Scan for the cell matching the given text and deliver its (X, Y) coordinate at center. 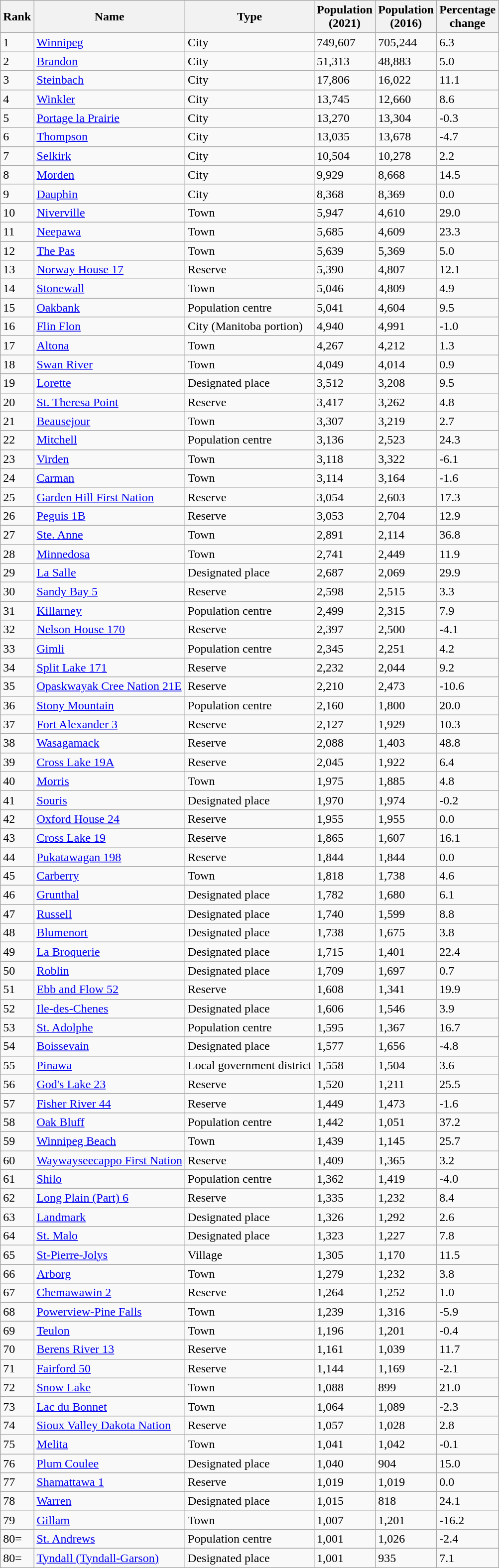
1,473 (406, 1103)
2,251 (406, 649)
3.6 (468, 1065)
-0.3 (468, 118)
31 (17, 611)
1,409 (345, 1160)
15.0 (468, 1463)
1,608 (345, 990)
God's Lake 23 (110, 1084)
8.4 (468, 1198)
36.8 (468, 535)
10,504 (345, 156)
3,054 (345, 497)
Winnipeg Beach (110, 1141)
2,598 (345, 592)
3,322 (406, 459)
1,546 (406, 1008)
25 (17, 497)
57 (17, 1103)
1,239 (345, 1312)
49 (17, 952)
2,687 (345, 573)
Lac du Bonnet (110, 1406)
1,715 (345, 952)
Fort Alexander 3 (110, 724)
-0.4 (468, 1331)
1,316 (406, 1312)
Village (250, 1255)
1,196 (345, 1331)
3.3 (468, 592)
1 (17, 42)
48 (17, 933)
42 (17, 819)
3.2 (468, 1160)
77 (17, 1482)
Ile-des-Chenes (110, 1008)
Melita (110, 1444)
2,345 (345, 649)
Stony Mountain (110, 705)
Type (250, 17)
1,449 (345, 1103)
Ste. Anne (110, 535)
33 (17, 649)
1,227 (406, 1236)
Selkirk (110, 156)
9,929 (345, 175)
7.1 (468, 1558)
Morden (110, 175)
Norway House 17 (110, 270)
67 (17, 1293)
1,367 (406, 1027)
Shamattawa 1 (110, 1482)
4.6 (468, 876)
La Broquerie (110, 952)
Waywayseecappo First Nation (110, 1160)
1,144 (345, 1368)
41 (17, 800)
1,403 (406, 743)
3.9 (468, 1008)
1,264 (345, 1293)
Opaskwayak Cree Nation 21E (110, 686)
28 (17, 554)
38 (17, 743)
7 (17, 156)
10.3 (468, 724)
72 (17, 1387)
Percentagechange (468, 17)
5,369 (406, 250)
2,499 (345, 611)
21.0 (468, 1387)
1,401 (406, 952)
46 (17, 895)
Steinbach (110, 80)
Grunthal (110, 895)
39 (17, 762)
6 (17, 137)
2,523 (406, 440)
749,607 (345, 42)
Virden (110, 459)
75 (17, 1444)
74 (17, 1425)
50 (17, 971)
1,577 (345, 1046)
8.6 (468, 99)
54 (17, 1046)
Cross Lake 19 (110, 838)
The Pas (110, 250)
Brandon (110, 61)
Killarney (110, 611)
8.8 (468, 914)
2,397 (345, 630)
21 (17, 421)
3,262 (406, 402)
1,558 (345, 1065)
1,041 (345, 1444)
Fisher River 44 (110, 1103)
Berens River 13 (110, 1349)
12 (17, 250)
1,323 (345, 1236)
2,210 (345, 686)
St. Andrews (110, 1539)
3,164 (406, 478)
Sioux Valley Dakota Nation (110, 1425)
8,369 (406, 194)
Roblin (110, 971)
29.9 (468, 573)
3,114 (345, 478)
Carman (110, 478)
2,449 (406, 554)
16 (17, 327)
2,315 (406, 611)
3 (17, 80)
-10.6 (468, 686)
48,883 (406, 61)
Garden Hill First Nation (110, 497)
1,782 (345, 895)
Sandy Bay 5 (110, 592)
22 (17, 440)
17 (17, 345)
23 (17, 459)
Nelson House 170 (110, 630)
1,057 (345, 1425)
5,947 (345, 213)
3,208 (406, 383)
4,991 (406, 327)
1,040 (345, 1463)
Ebb and Flow 52 (110, 990)
1,362 (345, 1179)
St. Theresa Point (110, 402)
-4.1 (468, 630)
-6.1 (468, 459)
61 (17, 1179)
St-Pierre-Jolys (110, 1255)
29 (17, 573)
2,891 (345, 535)
51 (17, 990)
Gimli (110, 649)
2,044 (406, 668)
Wasagamack (110, 743)
47 (17, 914)
8 (17, 175)
Rank (17, 17)
1,680 (406, 895)
1,975 (345, 781)
Blumenort (110, 933)
Tyndall (Tyndall-Garson) (110, 1558)
44 (17, 857)
Portage la Prairie (110, 118)
1,656 (406, 1046)
13,035 (345, 137)
19.9 (468, 990)
Thompson (110, 137)
4,809 (406, 289)
2,473 (406, 686)
2,515 (406, 592)
66 (17, 1274)
Minnedosa (110, 554)
1,439 (345, 1141)
10 (17, 213)
2.2 (468, 156)
1,885 (406, 781)
4,609 (406, 231)
7.9 (468, 611)
78 (17, 1501)
12.1 (468, 270)
1,007 (345, 1520)
4,610 (406, 213)
1,170 (406, 1255)
40 (17, 781)
55 (17, 1065)
2,069 (406, 573)
1,089 (406, 1406)
Pukatawagan 198 (110, 857)
2,127 (345, 724)
1,595 (345, 1027)
-4.8 (468, 1046)
Cross Lake 19A (110, 762)
818 (406, 1501)
15 (17, 308)
2.6 (468, 1217)
36 (17, 705)
5,639 (345, 250)
5,046 (345, 289)
16.7 (468, 1027)
23.3 (468, 231)
1,599 (406, 914)
1,305 (345, 1255)
29.0 (468, 213)
-5.9 (468, 1312)
11.9 (468, 554)
37.2 (468, 1122)
37 (17, 724)
25.5 (468, 1084)
30 (17, 592)
Niverville (110, 213)
14.5 (468, 175)
22.4 (468, 952)
7.8 (468, 1236)
0.9 (468, 364)
4,212 (406, 345)
70 (17, 1349)
2,741 (345, 554)
59 (17, 1141)
65 (17, 1255)
Stonewall (110, 289)
2,500 (406, 630)
Population(2021) (345, 17)
13,678 (406, 137)
1,341 (406, 990)
1,504 (406, 1065)
1,088 (345, 1387)
20.0 (468, 705)
13,745 (345, 99)
4.2 (468, 649)
-1.0 (468, 327)
Split Lake 171 (110, 668)
2,114 (406, 535)
Swan River (110, 364)
24.3 (468, 440)
1,335 (345, 1198)
76 (17, 1463)
14 (17, 289)
Flin Flon (110, 327)
51,313 (345, 61)
1,970 (345, 800)
Pinawa (110, 1065)
1,929 (406, 724)
2.7 (468, 421)
79 (17, 1520)
2,603 (406, 497)
6.1 (468, 895)
62 (17, 1198)
1,028 (406, 1425)
1.0 (468, 1293)
Fairford 50 (110, 1368)
Morris (110, 781)
4,940 (345, 327)
1,252 (406, 1293)
71 (17, 1368)
52 (17, 1008)
Boissevain (110, 1046)
2,160 (345, 705)
3,219 (406, 421)
3,136 (345, 440)
63 (17, 1217)
68 (17, 1312)
53 (17, 1027)
-4.7 (468, 137)
1,051 (406, 1122)
16.1 (468, 838)
3,512 (345, 383)
2,088 (345, 743)
-4.0 (468, 1179)
City (Manitoba portion) (250, 327)
1,606 (345, 1008)
64 (17, 1236)
3,417 (345, 402)
1,169 (406, 1368)
9.2 (468, 668)
27 (17, 535)
2,045 (345, 762)
4.9 (468, 289)
4,604 (406, 308)
Souris (110, 800)
26 (17, 516)
1.3 (468, 345)
6.3 (468, 42)
Warren (110, 1501)
1,026 (406, 1539)
58 (17, 1122)
45 (17, 876)
Dauphin (110, 194)
9 (17, 194)
-2.4 (468, 1539)
69 (17, 1331)
Winnipeg (110, 42)
1,015 (345, 1501)
Carberry (110, 876)
13,270 (345, 118)
4,014 (406, 364)
Beausejour (110, 421)
-16.2 (468, 1520)
1,974 (406, 800)
25.7 (468, 1141)
5,390 (345, 270)
1,520 (345, 1084)
3,307 (345, 421)
Local government district (250, 1065)
Population(2016) (406, 17)
1,064 (345, 1406)
Long Plain (Part) 6 (110, 1198)
32 (17, 630)
48.8 (468, 743)
Mitchell (110, 440)
8,668 (406, 175)
1,042 (406, 1444)
5,041 (345, 308)
16,022 (406, 80)
-2.1 (468, 1368)
1,145 (406, 1141)
Teulon (110, 1331)
1,161 (345, 1349)
La Salle (110, 573)
5 (17, 118)
20 (17, 402)
2,232 (345, 668)
Powerview-Pine Falls (110, 1312)
56 (17, 1084)
Shilo (110, 1179)
43 (17, 838)
-2.3 (468, 1406)
Chemawawin 2 (110, 1293)
1,675 (406, 933)
1,365 (406, 1160)
1,697 (406, 971)
1,039 (406, 1349)
1,442 (345, 1122)
13 (17, 270)
Peguis 1B (110, 516)
Altona (110, 345)
1,279 (345, 1274)
1,709 (345, 971)
60 (17, 1160)
13,304 (406, 118)
19 (17, 383)
73 (17, 1406)
1,326 (345, 1217)
Name (110, 17)
24 (17, 478)
899 (406, 1387)
10,278 (406, 156)
Landmark (110, 1217)
24.1 (468, 1501)
18 (17, 364)
1,865 (345, 838)
8,368 (345, 194)
4,049 (345, 364)
11 (17, 231)
11.1 (468, 80)
12,660 (406, 99)
1,922 (406, 762)
904 (406, 1463)
35 (17, 686)
St. Malo (110, 1236)
705,244 (406, 42)
12.9 (468, 516)
17.3 (468, 497)
1,292 (406, 1217)
11.7 (468, 1349)
Oak Bluff (110, 1122)
935 (406, 1558)
-0.1 (468, 1444)
1,800 (406, 705)
Oxford House 24 (110, 819)
4,267 (345, 345)
Gillam (110, 1520)
17,806 (345, 80)
Snow Lake (110, 1387)
4 (17, 99)
Plum Coulee (110, 1463)
34 (17, 668)
3,053 (345, 516)
Russell (110, 914)
Lorette (110, 383)
Arborg (110, 1274)
2 (17, 61)
Neepawa (110, 231)
3,118 (345, 459)
2.8 (468, 1425)
1,818 (345, 876)
0.7 (468, 971)
5,685 (345, 231)
Winkler (110, 99)
4,807 (406, 270)
Oakbank (110, 308)
2,704 (406, 516)
St. Adolphe (110, 1027)
1,607 (406, 838)
1,211 (406, 1084)
1,740 (345, 914)
11.5 (468, 1255)
1,419 (406, 1179)
6.4 (468, 762)
-0.2 (468, 800)
